Output the (X, Y) coordinate of the center of the cell containing the given text.  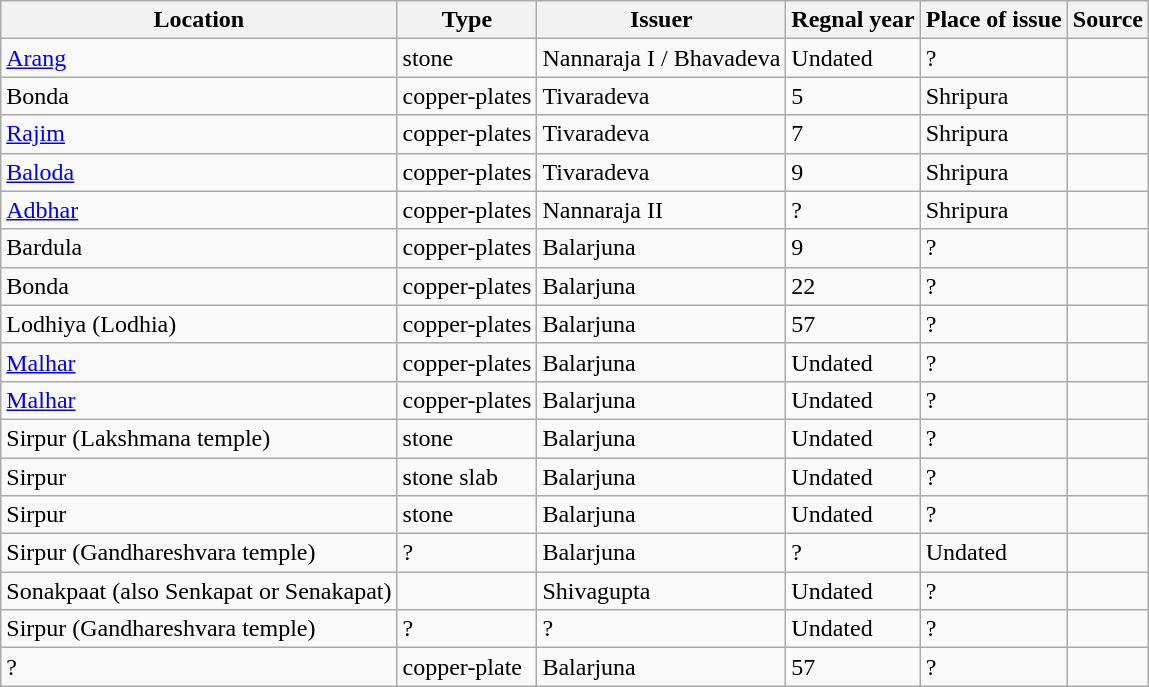
Type (467, 20)
Rajim (199, 134)
5 (853, 96)
Bardula (199, 248)
Baloda (199, 172)
22 (853, 286)
Nannaraja II (662, 210)
Nannaraja I / Bhavadeva (662, 58)
Location (199, 20)
Regnal year (853, 20)
Sonakpaat (also Senkapat or Senakapat) (199, 591)
Source (1108, 20)
Place of issue (994, 20)
stone slab (467, 477)
Issuer (662, 20)
Shivagupta (662, 591)
Sirpur (Lakshmana temple) (199, 438)
copper-plate (467, 667)
Arang (199, 58)
7 (853, 134)
Lodhiya (Lodhia) (199, 324)
Adbhar (199, 210)
